Capture the cell that displays the provided text and extract its (X, Y) central coordinate. 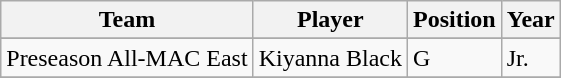
Position (454, 20)
Player (330, 20)
Preseason All-MAC East (127, 58)
Jr. (530, 58)
Year (530, 20)
G (454, 58)
Team (127, 20)
Kiyanna Black (330, 58)
